Scan for the cell matching the given text and deliver its [X, Y] coordinate at center. 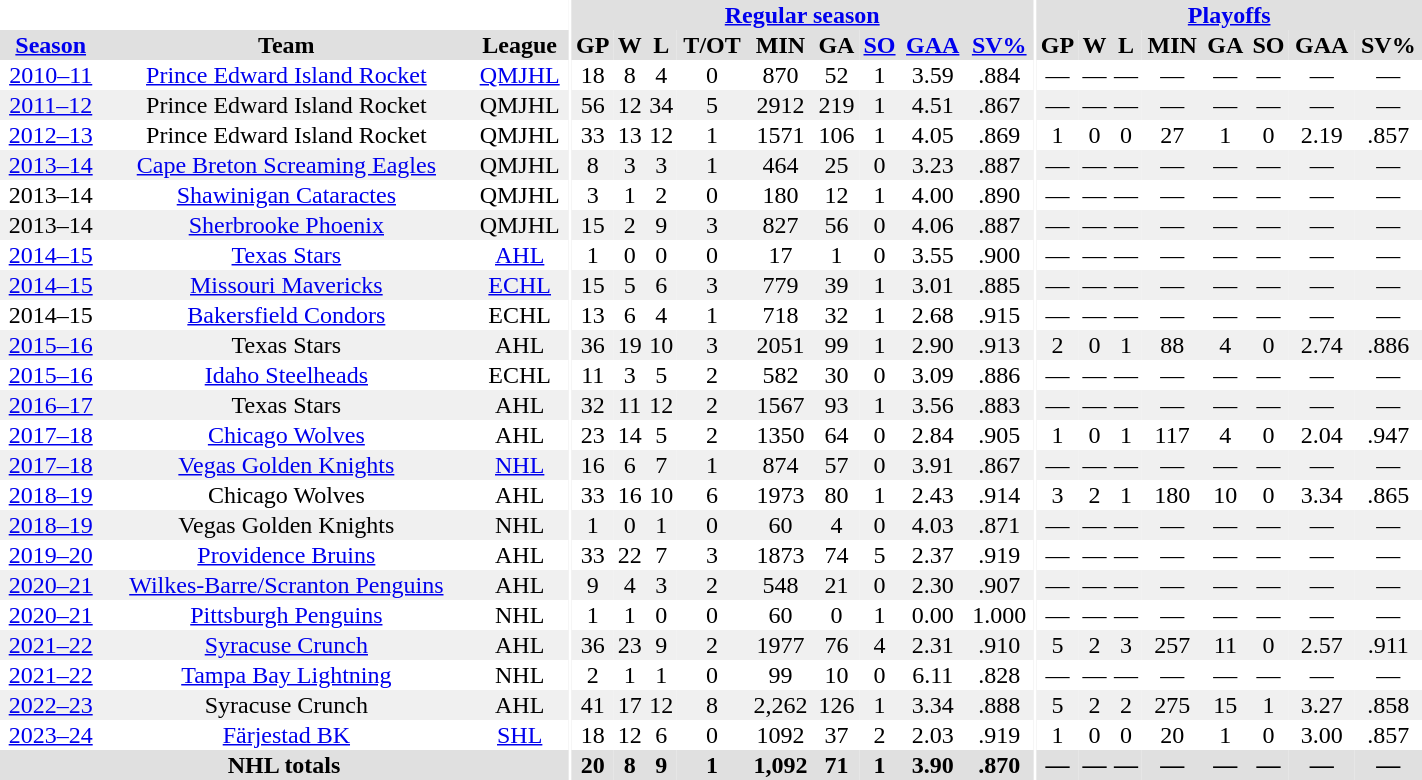
275 [1172, 705]
Wilkes-Barre/Scranton Penguins [286, 585]
3.91 [933, 465]
4.00 [933, 195]
.900 [1000, 255]
1092 [780, 735]
4.05 [933, 135]
126 [836, 705]
30 [836, 375]
1350 [780, 435]
1977 [780, 645]
.915 [1000, 315]
93 [836, 405]
582 [780, 375]
71 [836, 765]
80 [836, 495]
.905 [1000, 435]
25 [836, 165]
74 [836, 555]
464 [780, 165]
1571 [780, 135]
52 [836, 75]
Regular season [802, 15]
2.43 [933, 495]
1.000 [1000, 615]
.890 [1000, 195]
14 [630, 435]
.911 [1388, 645]
4.51 [933, 105]
Tampa Bay Lightning [286, 675]
2.30 [933, 585]
2011–12 [50, 105]
41 [593, 705]
2016–17 [50, 405]
.883 [1000, 405]
2.04 [1322, 435]
NHL totals [284, 765]
SHL [520, 735]
2.19 [1322, 135]
39 [836, 285]
2023–24 [50, 735]
76 [836, 645]
.947 [1388, 435]
779 [780, 285]
Cape Breton Screaming Eagles [286, 165]
22 [630, 555]
2,262 [780, 705]
.858 [1388, 705]
.914 [1000, 495]
3.55 [933, 255]
2010–11 [50, 75]
.870 [1000, 765]
0.00 [933, 615]
Providence Bruins [286, 555]
6.11 [933, 675]
21 [836, 585]
2022–23 [50, 705]
64 [836, 435]
870 [780, 75]
2051 [780, 345]
4.06 [933, 225]
19 [630, 345]
Playoffs [1229, 15]
.865 [1388, 495]
1567 [780, 405]
T/OT [712, 45]
.885 [1000, 285]
Team [286, 45]
27 [1172, 135]
2.31 [933, 645]
.869 [1000, 135]
1,092 [780, 765]
3.01 [933, 285]
34 [660, 105]
2912 [780, 105]
2012–13 [50, 135]
Shawinigan Cataractes [286, 195]
.888 [1000, 705]
.884 [1000, 75]
Sherbrooke Phoenix [286, 225]
.913 [1000, 345]
Pittsburgh Penguins [286, 615]
874 [780, 465]
3.23 [933, 165]
.907 [1000, 585]
2.03 [933, 735]
2.90 [933, 345]
3.56 [933, 405]
Idaho Steelheads [286, 375]
4.03 [933, 525]
3.59 [933, 75]
Färjestad BK [286, 735]
2.68 [933, 315]
117 [1172, 435]
827 [780, 225]
57 [836, 465]
88 [1172, 345]
1973 [780, 495]
548 [780, 585]
3.27 [1322, 705]
2.84 [933, 435]
37 [836, 735]
2019–20 [50, 555]
2.57 [1322, 645]
219 [836, 105]
257 [1172, 645]
106 [836, 135]
Missouri Mavericks [286, 285]
League [520, 45]
3.00 [1322, 735]
1873 [780, 555]
3.09 [933, 375]
.871 [1000, 525]
.910 [1000, 645]
.828 [1000, 675]
2.37 [933, 555]
Bakersfield Condors [286, 315]
3.90 [933, 765]
2.74 [1322, 345]
Season [50, 45]
718 [780, 315]
